From the cell containing the given text, extract its center point as (X, Y) coordinate. 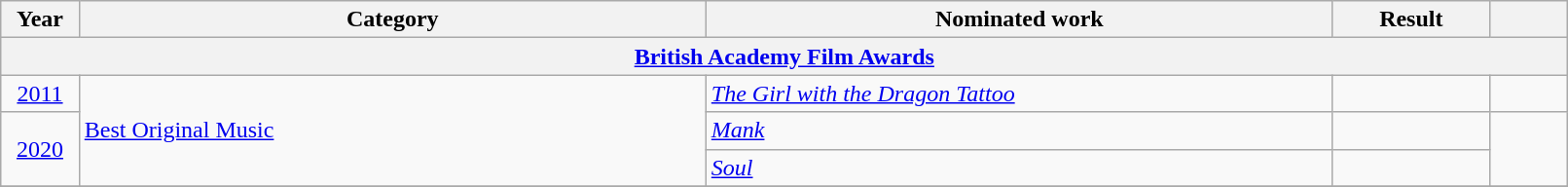
Mank (1019, 131)
Soul (1019, 168)
Year (40, 19)
The Girl with the Dragon Tattoo (1019, 93)
British Academy Film Awards (784, 56)
Category (392, 19)
2020 (40, 149)
Best Original Music (392, 131)
Result (1411, 19)
Nominated work (1019, 19)
2011 (40, 93)
